From the cell containing the given text, extract its center point as (x, y) coordinate. 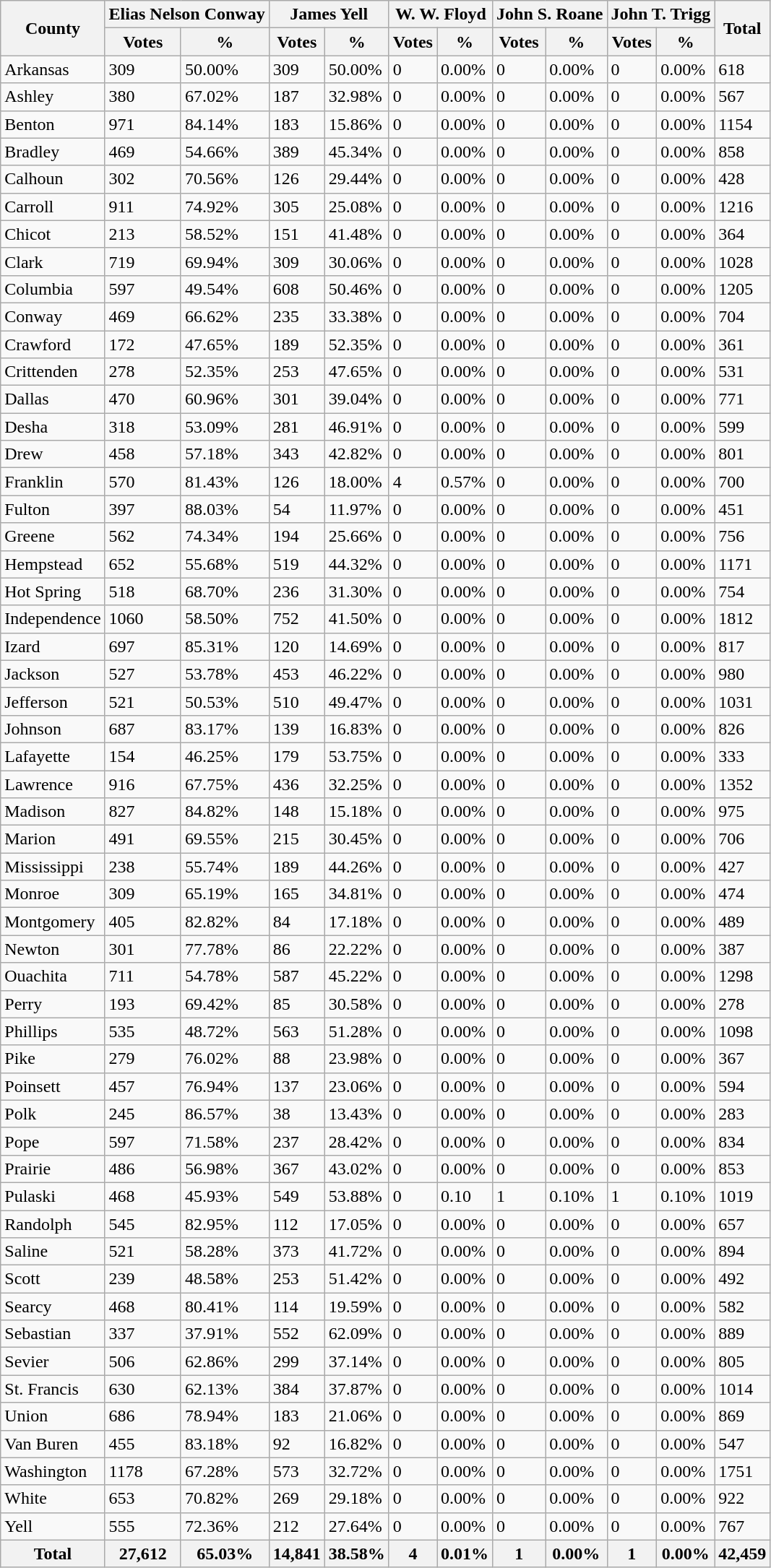
37.14% (357, 1361)
69.42% (225, 1004)
555 (143, 1526)
165 (296, 894)
453 (296, 674)
281 (296, 427)
85 (296, 1004)
60.96% (225, 399)
1205 (743, 289)
83.18% (225, 1444)
Dallas (53, 399)
1031 (743, 701)
23.06% (357, 1086)
235 (296, 316)
30.45% (357, 839)
54.78% (225, 976)
Greene (53, 537)
17.18% (357, 922)
70.56% (225, 179)
Benton (53, 124)
50.46% (357, 289)
894 (743, 1252)
112 (296, 1224)
397 (143, 509)
65.19% (225, 894)
Poinsett (53, 1086)
Searcy (53, 1307)
283 (743, 1114)
Union (53, 1416)
549 (296, 1196)
13.43% (357, 1114)
527 (143, 674)
245 (143, 1114)
67.02% (225, 97)
Pulaski (53, 1196)
238 (143, 867)
697 (143, 646)
563 (296, 1031)
0.01% (464, 1554)
545 (143, 1224)
48.58% (225, 1279)
427 (743, 867)
Carroll (53, 207)
975 (743, 812)
Lawrence (53, 784)
80.41% (225, 1307)
0.57% (464, 482)
John T. Trigg (660, 14)
535 (143, 1031)
30.58% (357, 1004)
62.13% (225, 1389)
1014 (743, 1389)
69.94% (225, 261)
32.25% (357, 784)
1178 (143, 1471)
805 (743, 1361)
92 (296, 1444)
56.98% (225, 1169)
51.28% (357, 1031)
Monroe (53, 894)
27,612 (143, 1554)
84.14% (225, 124)
305 (296, 207)
237 (296, 1141)
County (53, 28)
Washington (53, 1471)
179 (296, 756)
74.34% (225, 537)
62.86% (225, 1361)
239 (143, 1279)
69.55% (225, 839)
32.98% (357, 97)
491 (143, 839)
Hot Spring (53, 592)
384 (296, 1389)
39.04% (357, 399)
Phillips (53, 1031)
213 (143, 234)
380 (143, 97)
33.38% (357, 316)
486 (143, 1169)
826 (743, 729)
77.78% (225, 949)
15.86% (357, 124)
827 (143, 812)
Pike (53, 1059)
37.87% (357, 1389)
82.82% (225, 922)
1154 (743, 124)
54.66% (225, 152)
657 (743, 1224)
Sevier (53, 1361)
Ouachita (53, 976)
48.72% (225, 1031)
41.50% (357, 619)
Drew (53, 454)
114 (296, 1307)
653 (143, 1499)
333 (743, 756)
18.00% (357, 482)
86 (296, 949)
17.05% (357, 1224)
Fulton (53, 509)
911 (143, 207)
14,841 (296, 1554)
139 (296, 729)
817 (743, 646)
Crawford (53, 345)
519 (296, 564)
599 (743, 427)
567 (743, 97)
53.88% (357, 1196)
81.43% (225, 482)
922 (743, 1499)
Randolph (53, 1224)
570 (143, 482)
834 (743, 1141)
29.44% (357, 179)
510 (296, 701)
687 (143, 729)
279 (143, 1059)
86.57% (225, 1114)
55.74% (225, 867)
23.98% (357, 1059)
1060 (143, 619)
361 (743, 345)
801 (743, 454)
25.08% (357, 207)
15.18% (357, 812)
215 (296, 839)
547 (743, 1444)
85.31% (225, 646)
451 (743, 509)
269 (296, 1499)
858 (743, 152)
Izard (53, 646)
980 (743, 674)
St. Francis (53, 1389)
373 (296, 1252)
Polk (53, 1114)
84 (296, 922)
1019 (743, 1196)
James Yell (329, 14)
299 (296, 1361)
Calhoun (53, 179)
29.18% (357, 1499)
14.69% (357, 646)
343 (296, 454)
752 (296, 619)
38 (296, 1114)
57.18% (225, 454)
704 (743, 316)
573 (296, 1471)
756 (743, 537)
1028 (743, 261)
28.42% (357, 1141)
1812 (743, 619)
68.70% (225, 592)
84.82% (225, 812)
44.26% (357, 867)
686 (143, 1416)
Pope (53, 1141)
Perry (53, 1004)
194 (296, 537)
32.72% (357, 1471)
Johnson (53, 729)
971 (143, 124)
187 (296, 97)
W. W. Floyd (441, 14)
Marion (53, 839)
916 (143, 784)
Lafayette (53, 756)
Columbia (53, 289)
Madison (53, 812)
31.30% (357, 592)
45.22% (357, 976)
711 (143, 976)
78.94% (225, 1416)
531 (743, 372)
45.34% (357, 152)
42.82% (357, 454)
53.78% (225, 674)
212 (296, 1526)
41.48% (357, 234)
Arkansas (53, 69)
Hempstead (53, 564)
389 (296, 152)
754 (743, 592)
Chicot (53, 234)
Jackson (53, 674)
387 (743, 949)
Ashley (53, 97)
Montgomery (53, 922)
41.72% (357, 1252)
Jefferson (53, 701)
Mississippi (53, 867)
455 (143, 1444)
154 (143, 756)
46.22% (357, 674)
474 (743, 894)
Yell (53, 1526)
Conway (53, 316)
38.58% (357, 1554)
Sebastian (53, 1334)
492 (743, 1279)
27.64% (357, 1526)
John S. Roane (550, 14)
83.17% (225, 729)
869 (743, 1416)
137 (296, 1086)
318 (143, 427)
70.82% (225, 1499)
436 (296, 784)
49.47% (357, 701)
562 (143, 537)
Clark (53, 261)
706 (743, 839)
54 (296, 509)
1216 (743, 207)
Desha (53, 427)
151 (296, 234)
42,459 (743, 1554)
65.03% (225, 1554)
62.09% (357, 1334)
58.50% (225, 619)
767 (743, 1526)
518 (143, 592)
489 (743, 922)
25.66% (357, 537)
Prairie (53, 1169)
82.95% (225, 1224)
470 (143, 399)
1298 (743, 976)
719 (143, 261)
58.28% (225, 1252)
22.22% (357, 949)
1098 (743, 1031)
21.06% (357, 1416)
172 (143, 345)
771 (743, 399)
43.02% (357, 1169)
506 (143, 1361)
16.82% (357, 1444)
Crittenden (53, 372)
67.28% (225, 1471)
46.25% (225, 756)
50.53% (225, 701)
193 (143, 1004)
88 (296, 1059)
Franklin (53, 482)
1352 (743, 784)
405 (143, 922)
46.91% (357, 427)
889 (743, 1334)
587 (296, 976)
Bradley (53, 152)
582 (743, 1307)
Independence (53, 619)
72.36% (225, 1526)
457 (143, 1086)
0.10 (464, 1196)
1171 (743, 564)
74.92% (225, 207)
652 (143, 564)
45.93% (225, 1196)
337 (143, 1334)
58.52% (225, 234)
30.06% (357, 261)
458 (143, 454)
120 (296, 646)
16.83% (357, 729)
71.58% (225, 1141)
700 (743, 482)
76.94% (225, 1086)
44.32% (357, 564)
Newton (53, 949)
Scott (53, 1279)
34.81% (357, 894)
11.97% (357, 509)
53.09% (225, 427)
19.59% (357, 1307)
37.91% (225, 1334)
148 (296, 812)
302 (143, 179)
White (53, 1499)
55.68% (225, 564)
51.42% (357, 1279)
66.62% (225, 316)
53.75% (357, 756)
594 (743, 1086)
853 (743, 1169)
1751 (743, 1471)
630 (143, 1389)
Van Buren (53, 1444)
428 (743, 179)
552 (296, 1334)
49.54% (225, 289)
67.75% (225, 784)
236 (296, 592)
Saline (53, 1252)
88.03% (225, 509)
608 (296, 289)
618 (743, 69)
Elias Nelson Conway (186, 14)
76.02% (225, 1059)
364 (743, 234)
